Capture the cell that displays the provided text and extract its (X, Y) central coordinate. 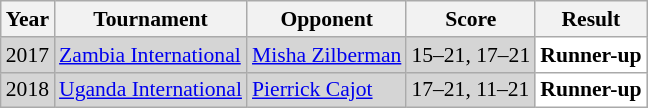
Opponent (326, 19)
Misha Zilberman (326, 55)
Year (28, 19)
17–21, 11–21 (470, 90)
Uganda International (150, 90)
Score (470, 19)
2017 (28, 55)
Zambia International (150, 55)
Pierrick Cajot (326, 90)
2018 (28, 90)
15–21, 17–21 (470, 55)
Tournament (150, 19)
Result (590, 19)
